Output the (X, Y) coordinate of the center of the cell containing the given text.  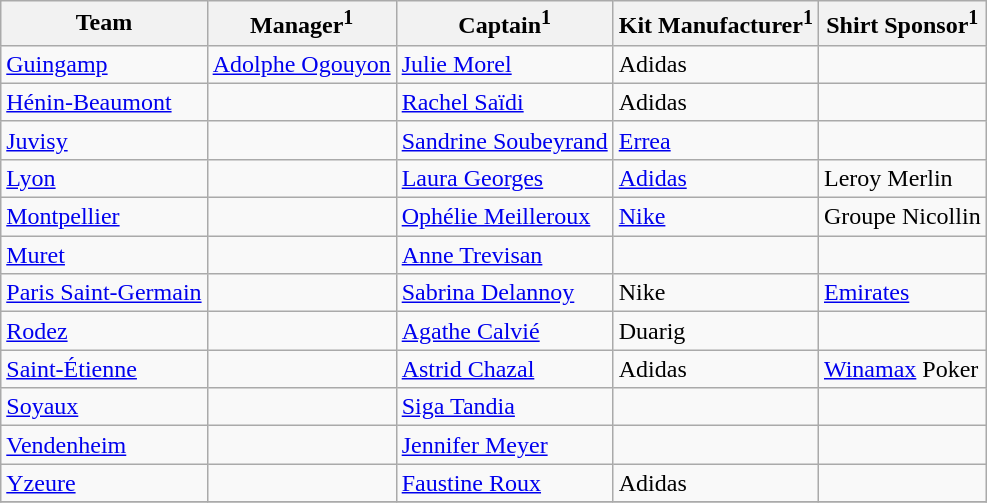
Errea (716, 140)
Leroy Merlin (902, 178)
Rachel Saïdi (504, 102)
Anne Trevisan (504, 255)
Rodez (104, 331)
Captain1 (504, 24)
Montpellier (104, 217)
Juvisy (104, 140)
Muret (104, 255)
Emirates (902, 293)
Adolphe Ogouyon (302, 64)
Winamax Poker (902, 369)
Sabrina Delannoy (504, 293)
Shirt Sponsor1 (902, 24)
Faustine Roux (504, 483)
Groupe Nicollin (902, 217)
Agathe Calvié (504, 331)
Lyon (104, 178)
Kit Manufacturer1 (716, 24)
Ophélie Meilleroux (504, 217)
Vendenheim (104, 445)
Paris Saint-Germain (104, 293)
Yzeure (104, 483)
Astrid Chazal (504, 369)
Soyaux (104, 407)
Hénin-Beaumont (104, 102)
Team (104, 24)
Julie Morel (504, 64)
Saint-Étienne (104, 369)
Laura Georges (504, 178)
Manager1 (302, 24)
Jennifer Meyer (504, 445)
Guingamp (104, 64)
Sandrine Soubeyrand (504, 140)
Siga Tandia (504, 407)
Duarig (716, 331)
